Extract the (x, y) coordinate from the center of the cell holding the provided text.  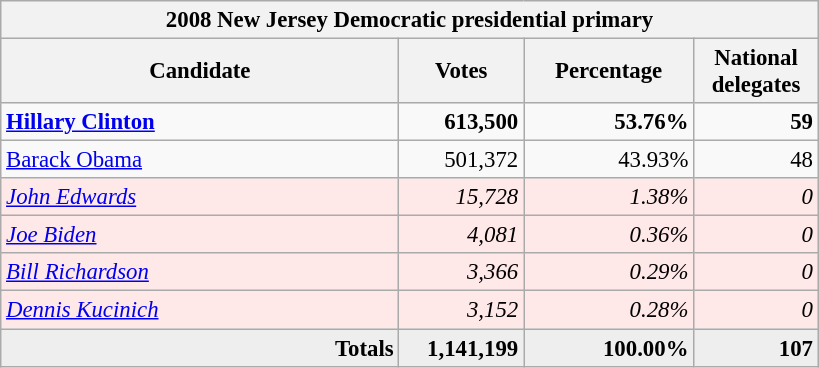
Barack Obama (200, 160)
59 (756, 122)
National delegates (756, 72)
100.00% (609, 348)
Bill Richardson (200, 273)
501,372 (462, 160)
48 (756, 160)
Joe Biden (200, 235)
Candidate (200, 72)
Totals (200, 348)
1.38% (609, 197)
2008 New Jersey Democratic presidential primary (410, 20)
43.93% (609, 160)
Votes (462, 72)
0.28% (609, 310)
Dennis Kucinich (200, 310)
15,728 (462, 197)
1,141,199 (462, 348)
Percentage (609, 72)
3,366 (462, 273)
4,081 (462, 235)
John Edwards (200, 197)
Hillary Clinton (200, 122)
53.76% (609, 122)
0.29% (609, 273)
0.36% (609, 235)
3,152 (462, 310)
613,500 (462, 122)
107 (756, 348)
